Find where the given text appears and provide that cell's center as [X, Y] coordinate. 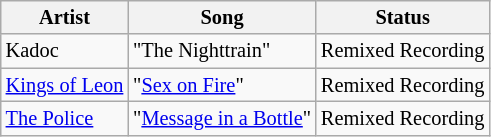
Artist [64, 17]
Kadoc [64, 51]
Status [402, 17]
Kings of Leon [64, 85]
The Police [64, 118]
Song [222, 17]
"Sex on Fire" [222, 85]
"Message in a Bottle" [222, 118]
"The Nighttrain" [222, 51]
